Search for the cell housing the specified text and yield its (x, y) center coordinate. 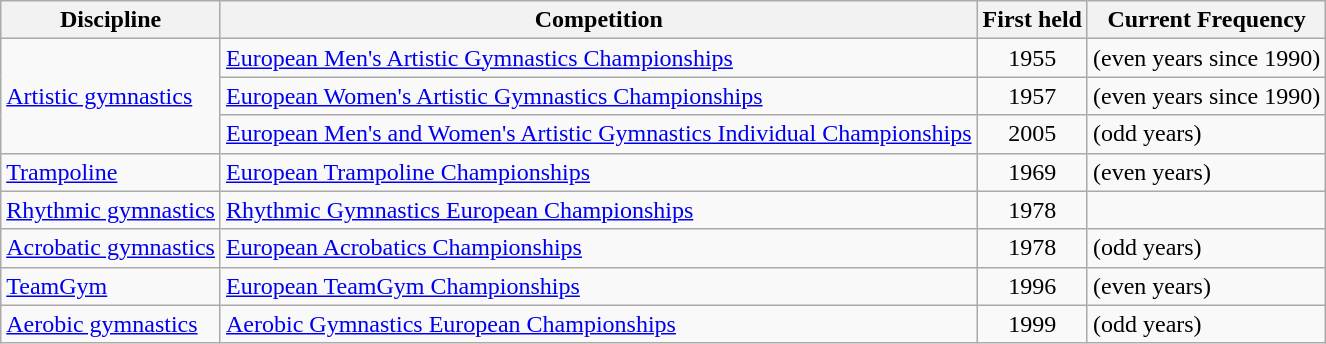
Acrobatic gymnastics (111, 248)
Aerobic Gymnastics European Championships (598, 324)
Competition (598, 20)
1955 (1032, 58)
Rhythmic gymnastics (111, 210)
European Women's Artistic Gymnastics Championships (598, 96)
Artistic gymnastics (111, 96)
1996 (1032, 286)
Rhythmic Gymnastics European Championships (598, 210)
Current Frequency (1206, 20)
Aerobic gymnastics (111, 324)
European TeamGym Championships (598, 286)
TeamGym (111, 286)
1957 (1032, 96)
1999 (1032, 324)
2005 (1032, 134)
European Men's and Women's Artistic Gymnastics Individual Championships (598, 134)
1969 (1032, 172)
European Men's Artistic Gymnastics Championships (598, 58)
Trampoline (111, 172)
European Acrobatics Championships (598, 248)
Discipline (111, 20)
First held (1032, 20)
European Trampoline Championships (598, 172)
